Return the [X, Y] coordinate for the center point of the cell that contains the specified text.  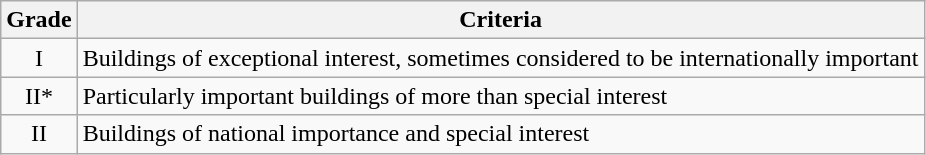
Buildings of national importance and special interest [500, 134]
II* [39, 96]
Particularly important buildings of more than special interest [500, 96]
II [39, 134]
Grade [39, 20]
I [39, 58]
Criteria [500, 20]
Buildings of exceptional interest, sometimes considered to be internationally important [500, 58]
